Return the [x, y] coordinate for the center point of the cell that contains the specified text.  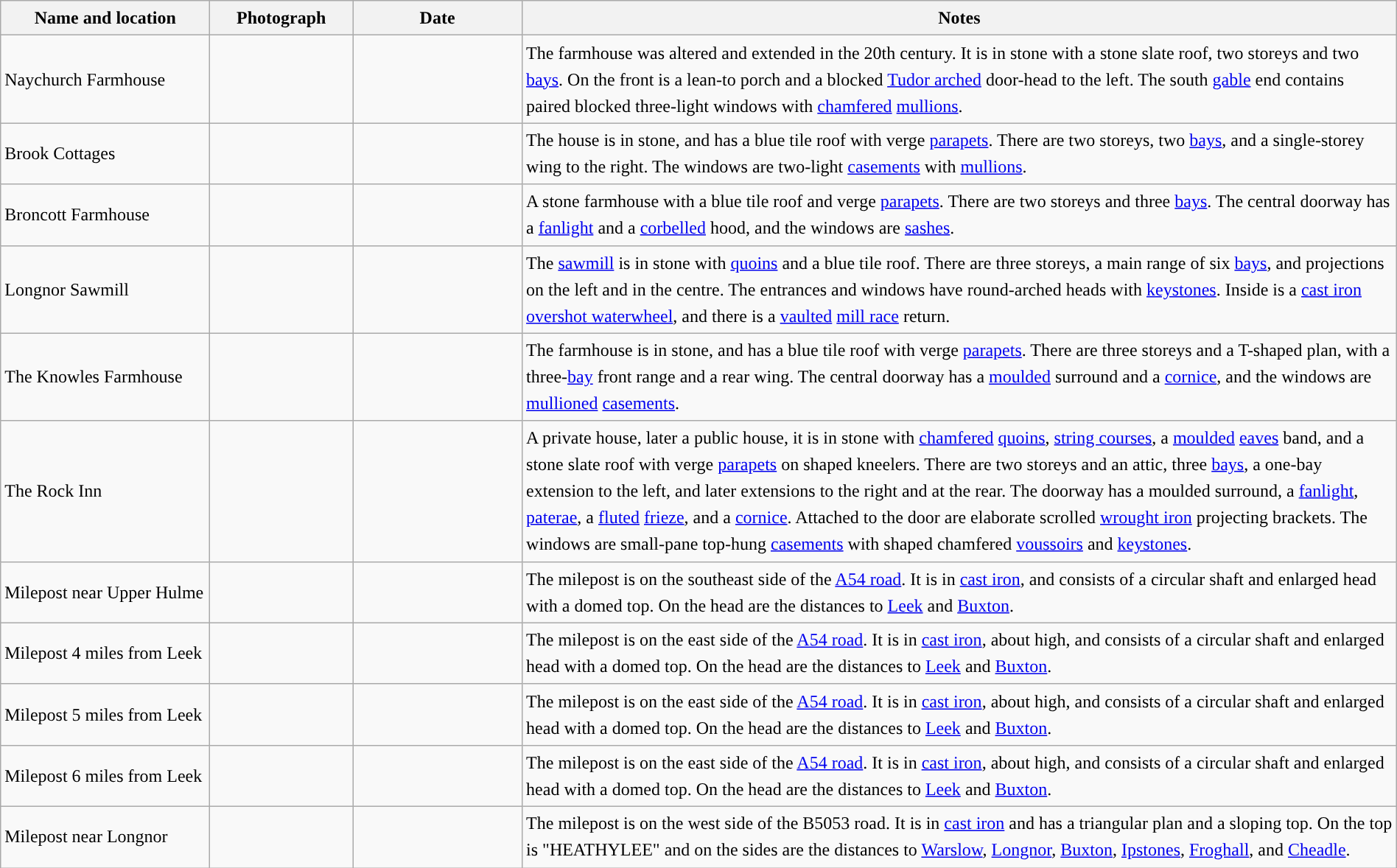
Photograph [281, 18]
Milepost 4 miles from Leek [105, 653]
Milepost 5 miles from Leek [105, 715]
Broncott Farmhouse [105, 215]
Milepost near Longnor [105, 837]
Milepost 6 miles from Leek [105, 775]
Longnor Sawmill [105, 289]
Date [438, 18]
Milepost near Upper Hulme [105, 592]
The Knowles Farmhouse [105, 377]
Brook Cottages [105, 153]
Naychurch Farmhouse [105, 80]
The Rock Inn [105, 491]
Notes [959, 18]
Name and location [105, 18]
